For the text-containing cell, return its midpoint in (x, y) coordinate format. 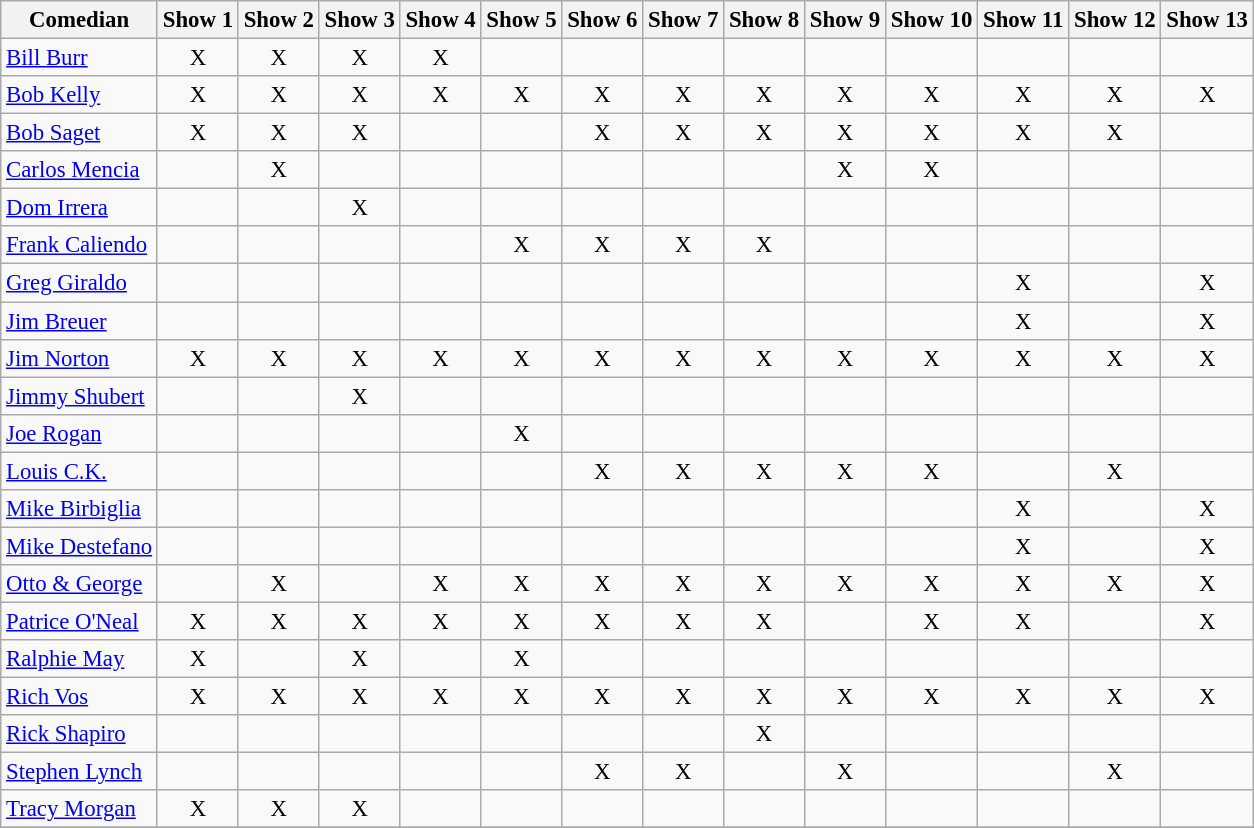
Mike Destefano (80, 546)
Jim Norton (80, 358)
Show 12 (1115, 20)
Ralphie May (80, 659)
Rich Vos (80, 697)
Bob Saget (80, 133)
Show 13 (1207, 20)
Louis C.K. (80, 471)
Show 2 (278, 20)
Bob Kelly (80, 95)
Bill Burr (80, 58)
Carlos Mencia (80, 170)
Dom Irrera (80, 208)
Jimmy Shubert (80, 396)
Tracy Morgan (80, 809)
Joe Rogan (80, 433)
Show 8 (764, 20)
Show 6 (602, 20)
Show 11 (1024, 20)
Comedian (80, 20)
Show 10 (931, 20)
Mike Birbiglia (80, 509)
Show 4 (440, 20)
Stephen Lynch (80, 772)
Show 5 (522, 20)
Frank Caliendo (80, 245)
Rick Shapiro (80, 734)
Jim Breuer (80, 321)
Show 7 (684, 20)
Greg Giraldo (80, 283)
Otto & George (80, 584)
Show 3 (360, 20)
Patrice O'Neal (80, 621)
Show 1 (198, 20)
Show 9 (846, 20)
